Extract the (X, Y) coordinate from the center of the cell holding the provided text.  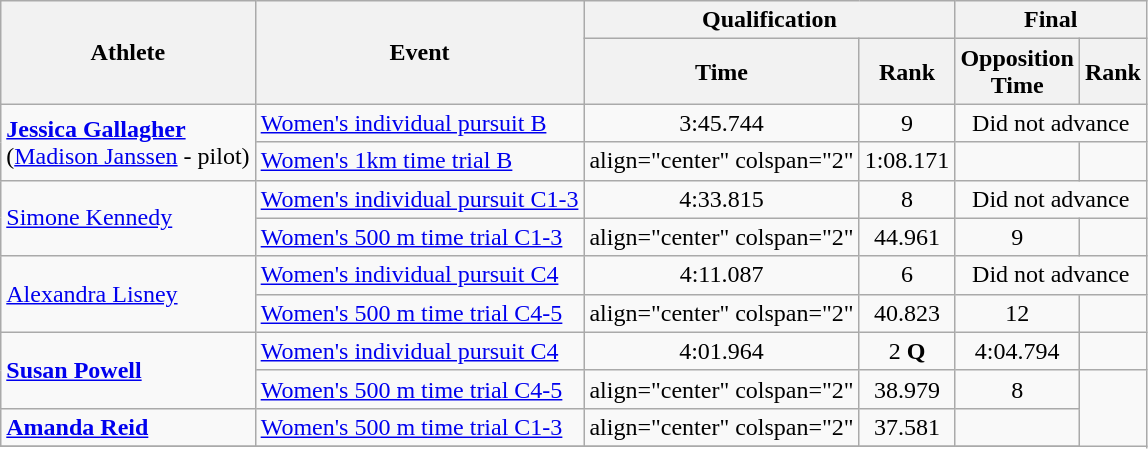
OppositionTime (1017, 72)
Final (1051, 20)
3:45.744 (722, 123)
Simone Kennedy (128, 218)
Qualification (770, 20)
1:08.171 (907, 161)
Time (722, 72)
Event (420, 52)
4:11.087 (722, 275)
Athlete (128, 52)
Jessica Gallagher(Madison Janssen - pilot) (128, 142)
12 (1017, 313)
2 Q (907, 351)
37.581 (907, 427)
6 (907, 275)
Susan Powell (128, 370)
44.961 (907, 237)
Women's individual pursuit B (420, 123)
40.823 (907, 313)
4:01.964 (722, 351)
Women's 1km time trial B (420, 161)
4:04.794 (1017, 351)
38.979 (907, 389)
Amanda Reid (128, 427)
4:33.815 (722, 199)
Women's individual pursuit C1-3 (420, 199)
Alexandra Lisney (128, 294)
